For the text-containing cell, return its midpoint in (x, y) coordinate format. 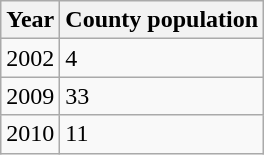
2009 (30, 96)
County population (162, 20)
Year (30, 20)
2010 (30, 134)
4 (162, 58)
33 (162, 96)
11 (162, 134)
2002 (30, 58)
